Determine the [x, y] coordinate at the center of the cell enclosing the given text.  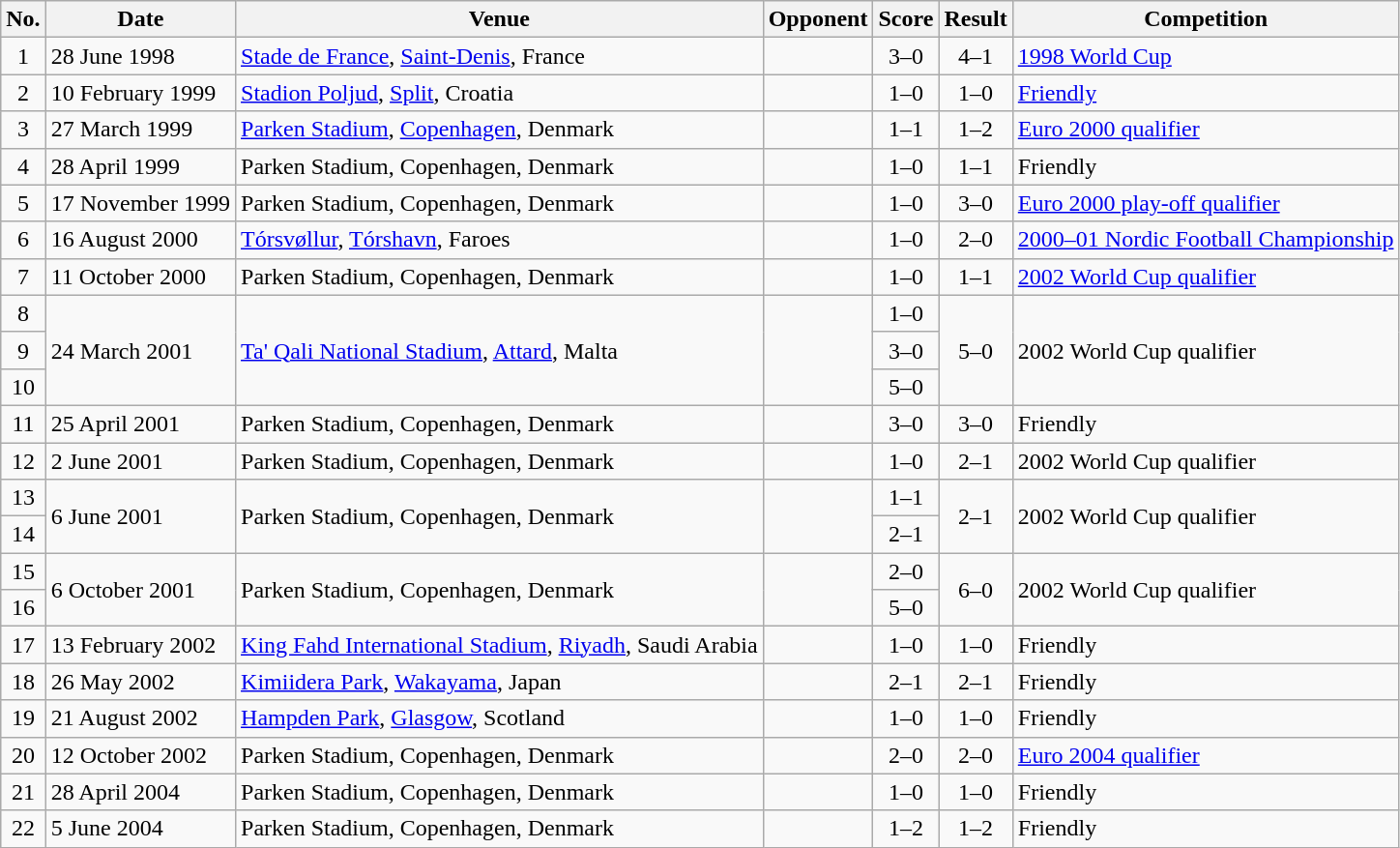
Euro 2000 qualifier [1206, 130]
No. [23, 19]
11 [23, 424]
6 October 2001 [140, 590]
12 [23, 461]
5 June 2004 [140, 829]
19 [23, 718]
20 [23, 755]
22 [23, 829]
Date [140, 19]
13 [23, 498]
Ta' Qali National Stadium, Attard, Malta [500, 350]
Opponent [818, 19]
Competition [1206, 19]
21 August 2002 [140, 718]
24 March 2001 [140, 350]
28 June 1998 [140, 56]
25 April 2001 [140, 424]
28 April 1999 [140, 166]
Stade de France, Saint-Denis, France [500, 56]
16 August 2000 [140, 240]
13 February 2002 [140, 645]
2 [23, 93]
6–0 [976, 590]
Hampden Park, Glasgow, Scotland [500, 718]
Result [976, 19]
27 March 1999 [140, 130]
1 [23, 56]
5 [23, 203]
7 [23, 277]
2 June 2001 [140, 461]
10 February 1999 [140, 93]
15 [23, 571]
3 [23, 130]
Tórsvøllur, Tórshavn, Faroes [500, 240]
4 [23, 166]
17 November 1999 [140, 203]
11 October 2000 [140, 277]
Kimiidera Park, Wakayama, Japan [500, 682]
6 June 2001 [140, 516]
Stadion Poljud, Split, Croatia [500, 93]
9 [23, 350]
21 [23, 792]
1998 World Cup [1206, 56]
14 [23, 535]
16 [23, 608]
12 October 2002 [140, 755]
10 [23, 387]
King Fahd International Stadium, Riyadh, Saudi Arabia [500, 645]
2000–01 Nordic Football Championship [1206, 240]
17 [23, 645]
Euro 2000 play-off qualifier [1206, 203]
Score [906, 19]
28 April 2004 [140, 792]
Venue [500, 19]
Euro 2004 qualifier [1206, 755]
18 [23, 682]
26 May 2002 [140, 682]
6 [23, 240]
8 [23, 313]
4–1 [976, 56]
